Capture the cell that displays the provided text and extract its [x, y] central coordinate. 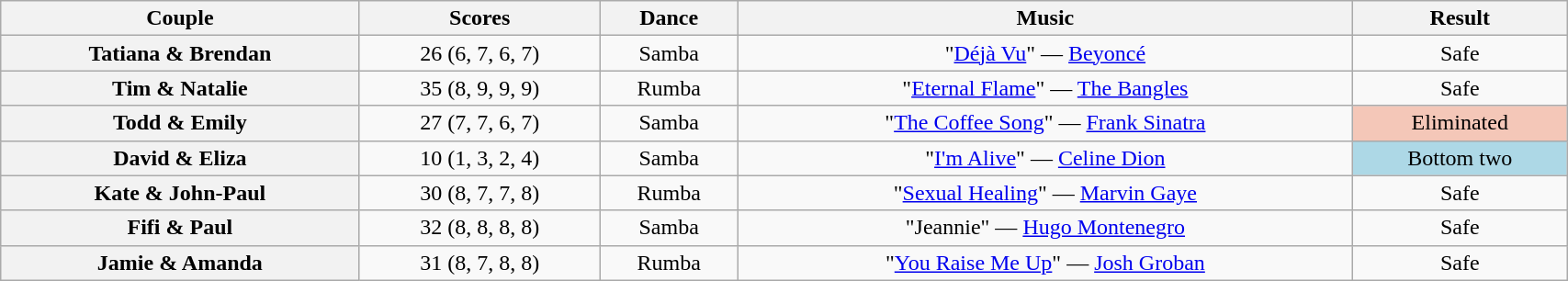
"Eternal Flame" — The Bangles [1045, 88]
Scores [479, 18]
31 (8, 7, 8, 8) [479, 263]
Music [1045, 18]
27 (7, 7, 6, 7) [479, 123]
"You Raise Me Up" — Josh Groban [1045, 263]
"Sexual Healing" — Marvin Gaye [1045, 193]
"The Coffee Song" — Frank Sinatra [1045, 123]
26 (6, 7, 6, 7) [479, 53]
David & Eliza [180, 158]
32 (8, 8, 8, 8) [479, 228]
Kate & John-Paul [180, 193]
Couple [180, 18]
Tatiana & Brendan [180, 53]
Bottom two [1461, 158]
Dance [669, 18]
Todd & Emily [180, 123]
"Jeannie" — Hugo Montenegro [1045, 228]
10 (1, 3, 2, 4) [479, 158]
Fifi & Paul [180, 228]
"I'm Alive" — Celine Dion [1045, 158]
Eliminated [1461, 123]
35 (8, 9, 9, 9) [479, 88]
30 (8, 7, 7, 8) [479, 193]
"Déjà Vu" — Beyoncé [1045, 53]
Result [1461, 18]
Tim & Natalie [180, 88]
Jamie & Amanda [180, 263]
